Detect which cell encompasses the target text, then output its (x, y) center coordinate. 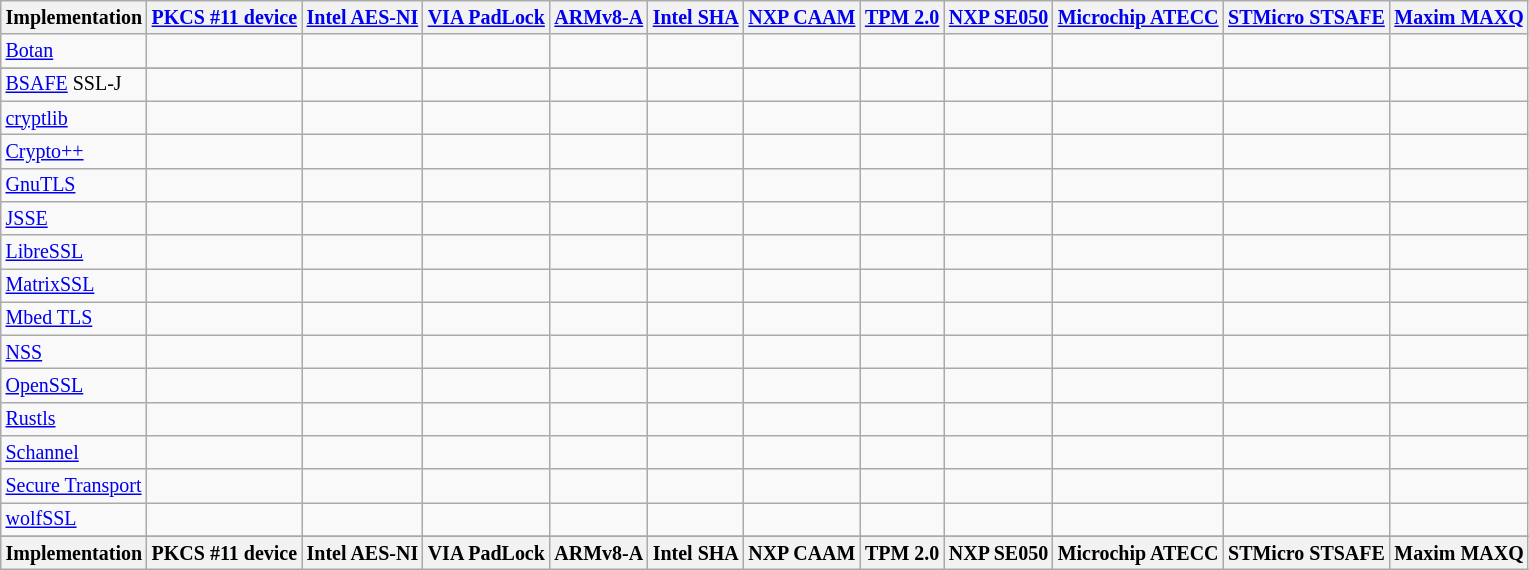
cryptlib (74, 118)
OpenSSL (74, 386)
JSSE (74, 218)
Schannel (74, 452)
LibreSSL (74, 252)
Mbed TLS (74, 318)
wolfSSL (74, 520)
MatrixSSL (74, 286)
Rustls (74, 420)
Botan (74, 52)
BSAFE SSL-J (74, 84)
Secure Transport (74, 486)
Crypto++ (74, 152)
NSS (74, 352)
GnuTLS (74, 184)
